For the text-containing cell, return its midpoint in [X, Y] coordinate format. 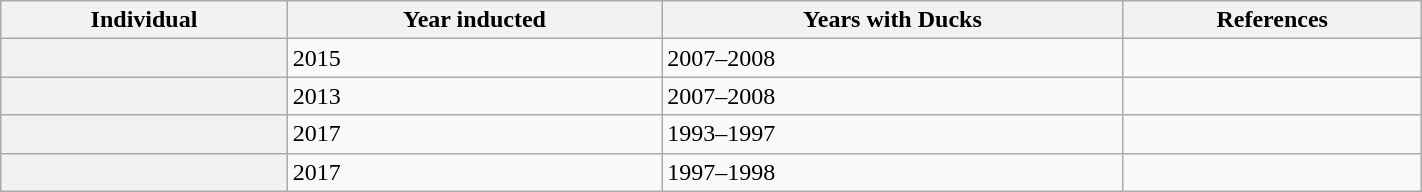
2015 [474, 58]
Individual [144, 20]
Years with Ducks [892, 20]
1997–1998 [892, 172]
Year inducted [474, 20]
2013 [474, 96]
References [1272, 20]
1993–1997 [892, 134]
